Detect which cell encompasses the target text, then output its [X, Y] center coordinate. 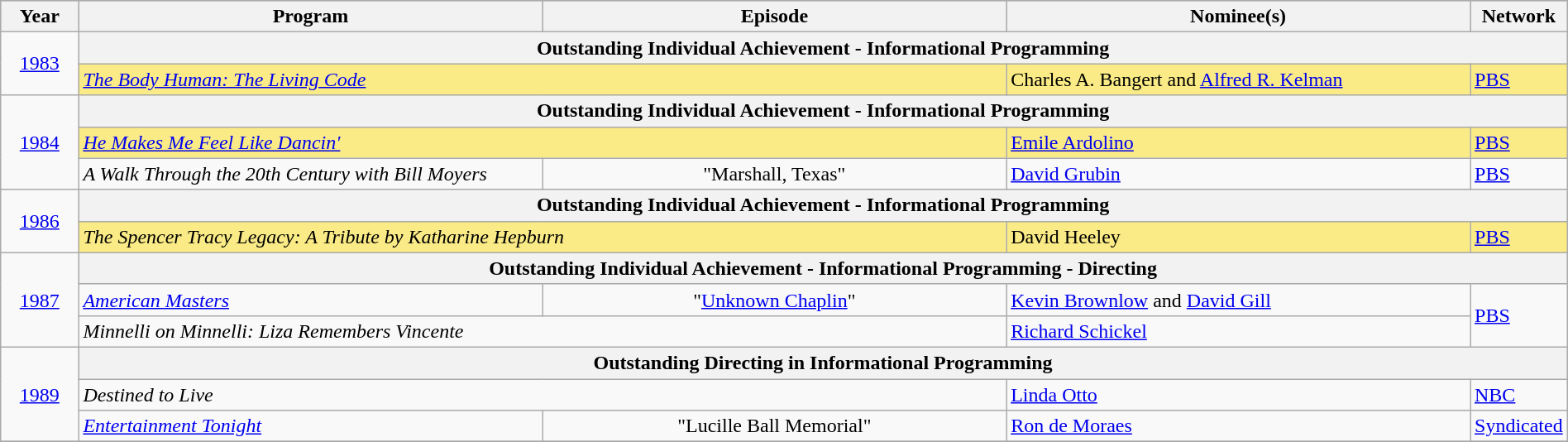
Kevin Brownlow and David Gill [1239, 300]
Year [40, 17]
Episode [774, 17]
Outstanding Individual Achievement - Informational Programming - Directing [823, 268]
The Body Human: The Living Code [543, 79]
NBC [1519, 395]
Entertainment Tonight [311, 426]
Charles A. Bangert and Alfred R. Kelman [1239, 79]
"Lucille Ball Memorial" [774, 426]
1987 [40, 300]
Program [311, 17]
Destined to Live [543, 395]
1986 [40, 221]
Richard Schickel [1239, 331]
He Makes Me Feel Like Dancin' [543, 142]
Outstanding Directing in Informational Programming [823, 363]
David Heeley [1239, 237]
David Grubin [1239, 174]
"Unknown Chaplin" [774, 300]
1989 [40, 394]
Ron de Moraes [1239, 426]
1983 [40, 64]
American Masters [311, 300]
The Spencer Tracy Legacy: A Tribute by Katharine Hepburn [543, 237]
Minnelli on Minnelli: Liza Remembers Vincente [543, 331]
1984 [40, 142]
Nominee(s) [1239, 17]
Syndicated [1519, 426]
"Marshall, Texas" [774, 174]
A Walk Through the 20th Century with Bill Moyers [311, 174]
Network [1519, 17]
Emile Ardolino [1239, 142]
Linda Otto [1239, 395]
